Return [x, y] of the center of cell containing provided text 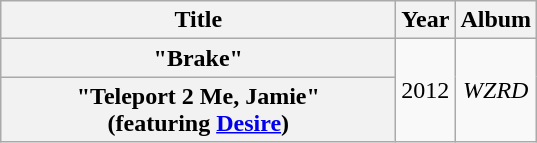
"Teleport 2 Me, Jamie"(featuring Desire) [198, 110]
Album [496, 20]
Title [198, 20]
WZRD [496, 90]
2012 [426, 90]
"Brake" [198, 58]
Year [426, 20]
